Determine the [x, y] coordinate at the center of the cell enclosing the given text.  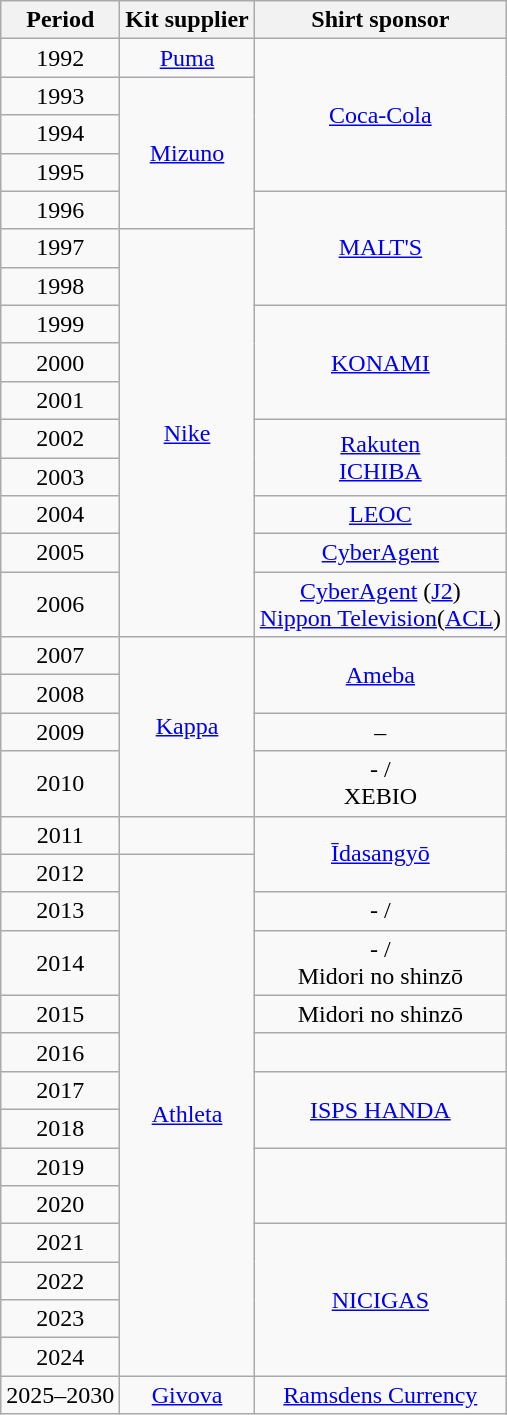
2005 [60, 553]
2021 [60, 1243]
2017 [60, 1090]
- / XEBIO [380, 784]
2013 [60, 911]
Givova [187, 1395]
Midori no shinzō [380, 1014]
2015 [60, 1014]
KONAMI [380, 362]
2022 [60, 1281]
Īdasangyō [380, 854]
2004 [60, 515]
2000 [60, 362]
- / Midori no shinzō [380, 962]
2008 [60, 694]
NICIGAS [380, 1300]
2023 [60, 1319]
2002 [60, 438]
Shirt sponsor [380, 20]
2024 [60, 1357]
2019 [60, 1167]
2012 [60, 873]
RakutenICHIBA [380, 457]
CyberAgent (J2)Nippon Television(ACL) [380, 604]
2006 [60, 604]
Period [60, 20]
– [380, 732]
MALT'S [380, 248]
Ameba [380, 675]
1995 [60, 172]
Nike [187, 433]
2011 [60, 835]
Kit supplier [187, 20]
2003 [60, 477]
1996 [60, 210]
Kappa [187, 726]
1997 [60, 248]
2025–2030 [60, 1395]
2001 [60, 400]
- / [380, 911]
1994 [60, 134]
1993 [60, 96]
ISPS HANDA [380, 1109]
2009 [60, 732]
Ramsdens Currency [380, 1395]
1992 [60, 58]
2016 [60, 1052]
1998 [60, 286]
2014 [60, 962]
Mizuno [187, 153]
LEOC [380, 515]
1999 [60, 324]
Athleta [187, 1115]
2018 [60, 1128]
Puma [187, 58]
2010 [60, 784]
Coca-Cola [380, 115]
2020 [60, 1205]
CyberAgent [380, 553]
2007 [60, 656]
